Detect which cell encompasses the target text, then output its (x, y) center coordinate. 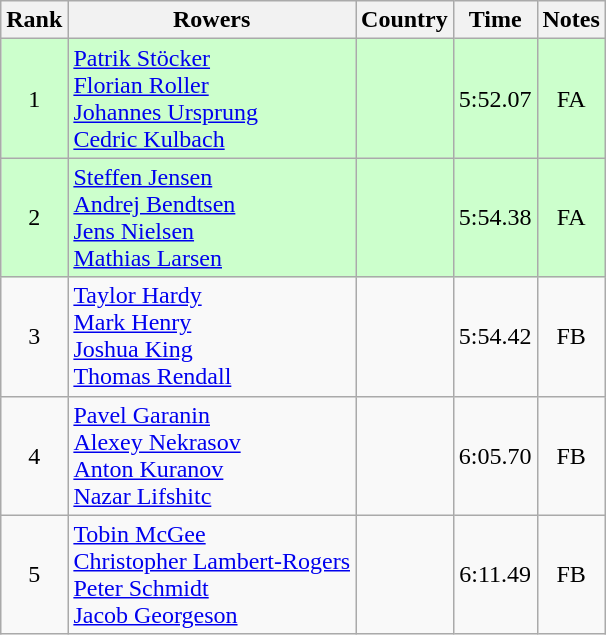
5:52.07 (495, 98)
Tobin McGeeChristopher Lambert-RogersPeter SchmidtJacob Georgeson (212, 574)
5:54.38 (495, 218)
5 (34, 574)
6:11.49 (495, 574)
Country (405, 20)
3 (34, 336)
Steffen JensenAndrej BendtsenJens NielsenMathias Larsen (212, 218)
6:05.70 (495, 456)
5:54.42 (495, 336)
Patrik StöckerFlorian RollerJohannes UrsprungCedric Kulbach (212, 98)
Pavel GaraninAlexey NekrasovAnton KuranovNazar Lifshitc (212, 456)
Rank (34, 20)
Taylor HardyMark HenryJoshua KingThomas Rendall (212, 336)
Time (495, 20)
1 (34, 98)
Rowers (212, 20)
4 (34, 456)
Notes (571, 20)
2 (34, 218)
